Pinpoint the cell where the given text exists, returning its (X, Y) midpoint coordinate. 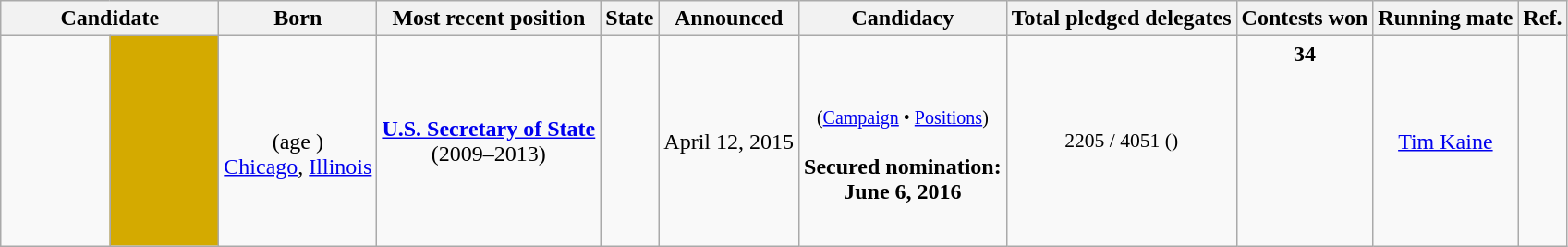
Born (298, 19)
2205 / 4051 () (1122, 141)
Total pledged delegates (1122, 19)
Most recent position (489, 19)
State (630, 19)
Tim Kaine (1445, 141)
Announced (729, 19)
Candidacy (904, 19)
Ref. (1543, 19)
U.S. Secretary of State (2009–2013) (489, 141)
34 (1305, 141)
(Campaign • Positions)Secured nomination: June 6, 2016 (904, 141)
Running mate (1445, 19)
April 12, 2015 (729, 141)
Contests won (1305, 19)
(age ) Chicago, Illinois (298, 141)
Candidate (110, 19)
